Search for the cell housing the specified text and yield its [x, y] center coordinate. 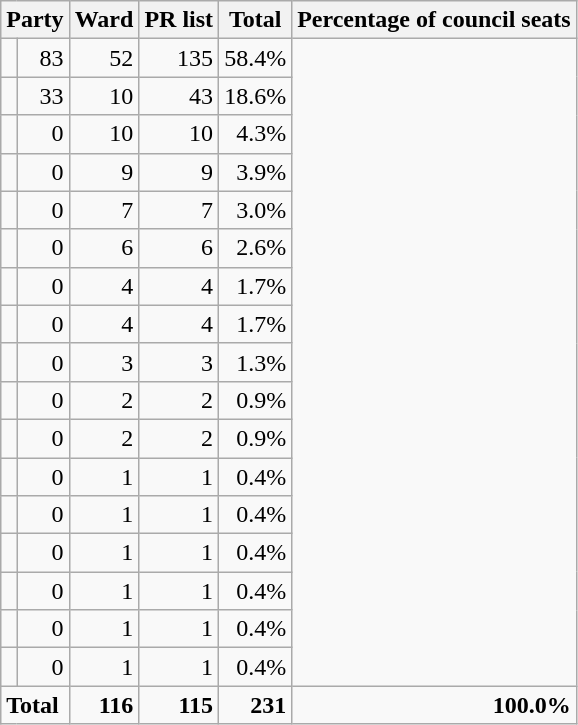
115 [179, 705]
Percentage of council seats [434, 20]
2.6% [256, 248]
135 [179, 58]
33 [43, 96]
83 [43, 58]
Party [35, 20]
1.3% [256, 362]
58.4% [256, 58]
52 [104, 58]
3.9% [256, 172]
3.0% [256, 210]
116 [104, 705]
100.0% [434, 705]
231 [256, 705]
PR list [179, 20]
43 [179, 96]
18.6% [256, 96]
Ward [104, 20]
4.3% [256, 134]
